Capture the cell that displays the provided text and extract its [X, Y] central coordinate. 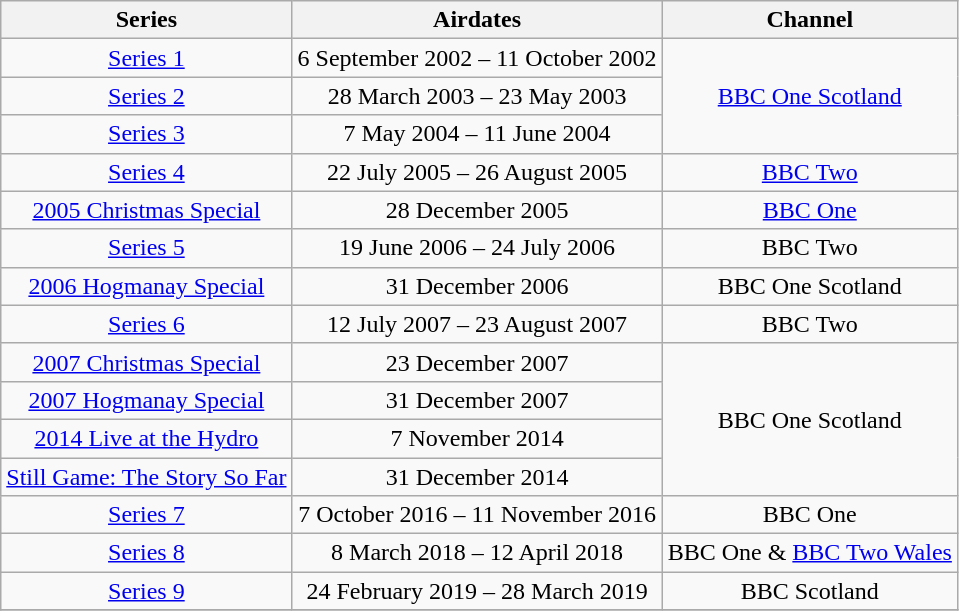
28 March 2003 – 23 May 2003 [477, 96]
6 September 2002 – 11 October 2002 [477, 58]
31 December 2007 [477, 400]
7 May 2004 – 11 June 2004 [477, 134]
2006 Hogmanay Special [146, 286]
Channel [810, 20]
22 July 2005 – 26 August 2005 [477, 172]
2005 Christmas Special [146, 210]
2007 Hogmanay Special [146, 400]
7 October 2016 – 11 November 2016 [477, 515]
BBC Scotland [810, 591]
2014 Live at the Hydro [146, 438]
Series 9 [146, 591]
19 June 2006 – 24 July 2006 [477, 248]
Series 1 [146, 58]
Airdates [477, 20]
7 November 2014 [477, 438]
Series 8 [146, 553]
28 December 2005 [477, 210]
BBC One & BBC Two Wales [810, 553]
24 February 2019 – 28 March 2019 [477, 591]
Series 7 [146, 515]
Series 2 [146, 96]
31 December 2014 [477, 477]
Still Game: The Story So Far [146, 477]
Series 4 [146, 172]
Series 5 [146, 248]
8 March 2018 – 12 April 2018 [477, 553]
31 December 2006 [477, 286]
23 December 2007 [477, 362]
12 July 2007 – 23 August 2007 [477, 324]
Series 3 [146, 134]
2007 Christmas Special [146, 362]
Series [146, 20]
Series 6 [146, 324]
